Extract the [x, y] coordinate from the center of the cell holding the provided text.  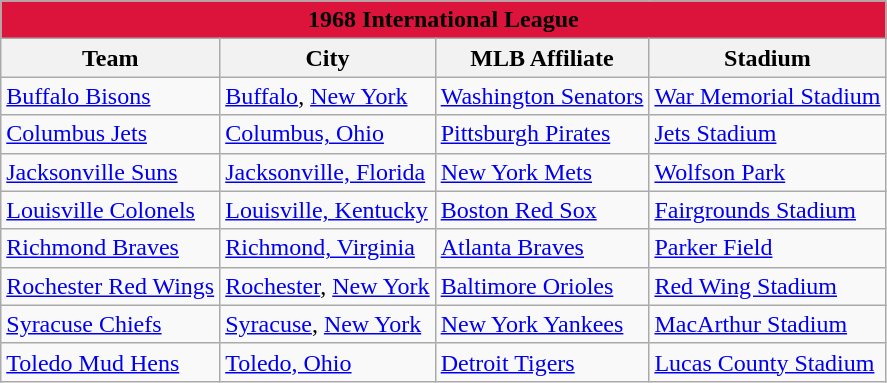
War Memorial Stadium [768, 96]
Washington Senators [542, 96]
Atlanta Braves [542, 248]
Toledo Mud Hens [110, 362]
New York Yankees [542, 324]
1968 International League [444, 20]
Pittsburgh Pirates [542, 134]
Detroit Tigers [542, 362]
Buffalo Bisons [110, 96]
Jets Stadium [768, 134]
Baltimore Orioles [542, 286]
City [328, 58]
Lucas County Stadium [768, 362]
Columbus, Ohio [328, 134]
Fairgrounds Stadium [768, 210]
Red Wing Stadium [768, 286]
Columbus Jets [110, 134]
Wolfson Park [768, 172]
Syracuse Chiefs [110, 324]
Team [110, 58]
Richmond, Virginia [328, 248]
Louisville Colonels [110, 210]
Stadium [768, 58]
Jacksonville Suns [110, 172]
MacArthur Stadium [768, 324]
Syracuse, New York [328, 324]
Buffalo, New York [328, 96]
Richmond Braves [110, 248]
Parker Field [768, 248]
MLB Affiliate [542, 58]
Rochester Red Wings [110, 286]
Boston Red Sox [542, 210]
Louisville, Kentucky [328, 210]
Rochester, New York [328, 286]
New York Mets [542, 172]
Jacksonville, Florida [328, 172]
Toledo, Ohio [328, 362]
